Pinpoint the cell where the given text exists, returning its [X, Y] midpoint coordinate. 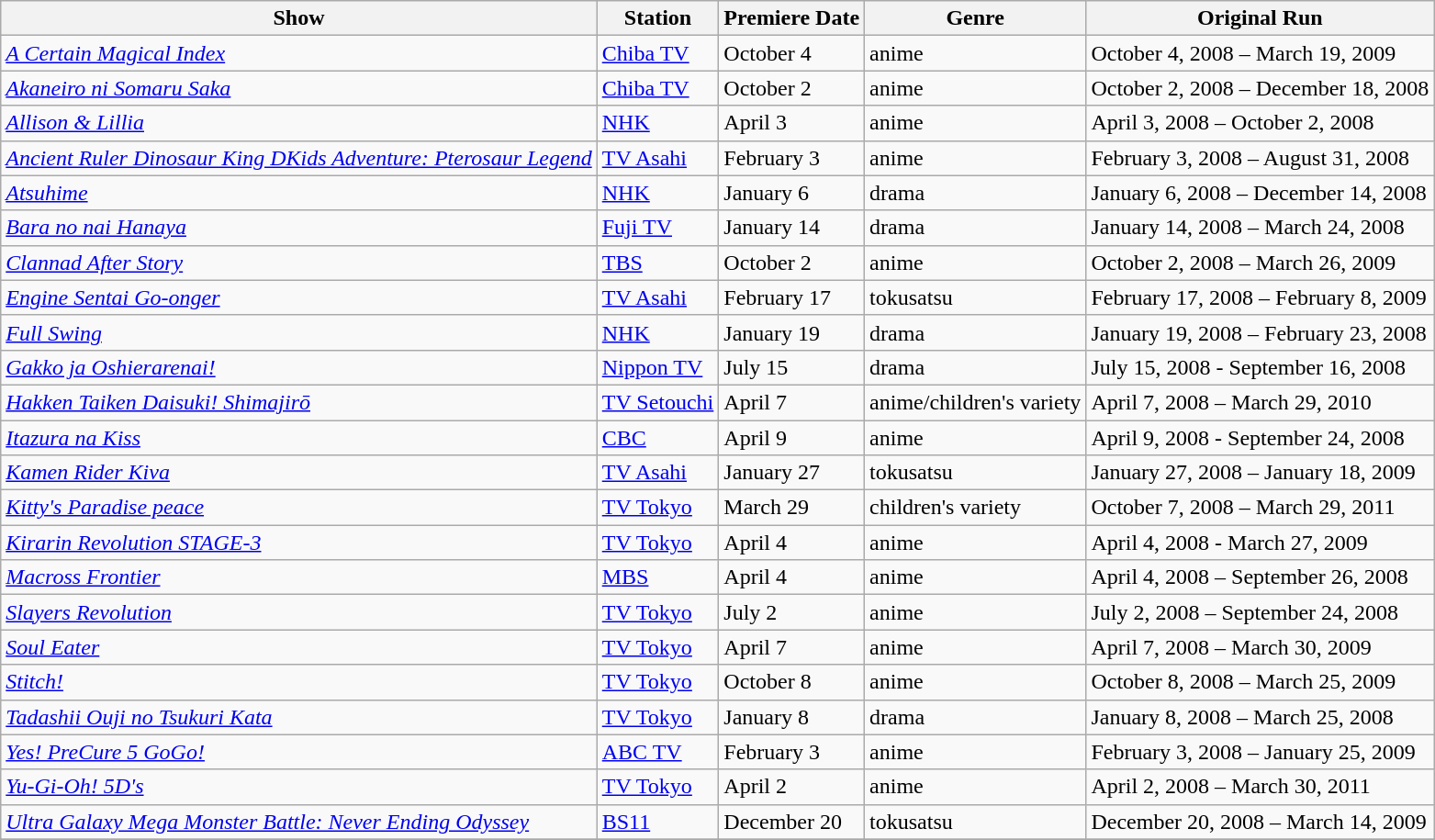
Atsuhime [299, 193]
A Certain Magical Index [299, 53]
Clannad After Story [299, 263]
April 9, 2008 - September 24, 2008 [1260, 438]
Ancient Ruler Dinosaur King DKids Adventure: Pterosaur Legend [299, 158]
Hakken Taiken Daisuki! Shimajirō [299, 402]
January 19, 2008 – February 23, 2008 [1260, 332]
Tadashii Ouji no Tsukuri Kata [299, 717]
Nippon TV [657, 367]
Slayers Revolution [299, 612]
April 4, 2008 – September 26, 2008 [1260, 577]
April 7, 2008 – March 30, 2009 [1260, 647]
July 2, 2008 – September 24, 2008 [1260, 612]
January 8 [791, 717]
October 8 [791, 682]
Genre [975, 18]
April 3, 2008 – October 2, 2008 [1260, 123]
February 3, 2008 – January 25, 2009 [1260, 752]
Itazura na Kiss [299, 438]
January 6 [791, 193]
CBC [657, 438]
TV Setouchi [657, 402]
MBS [657, 577]
October 2, 2008 – December 18, 2008 [1260, 88]
February 17 [791, 297]
July 2 [791, 612]
Full Swing [299, 332]
Kamen Rider Kiva [299, 473]
children's variety [975, 508]
TBS [657, 263]
February 3, 2008 – August 31, 2008 [1260, 158]
Ultra Galaxy Mega Monster Battle: Never Ending Odyssey [299, 822]
Kirarin Revolution STAGE-3 [299, 543]
April 7, 2008 – March 29, 2010 [1260, 402]
December 20 [791, 822]
January 27 [791, 473]
March 29 [791, 508]
April 3 [791, 123]
Yes! PreCure 5 GoGo! [299, 752]
Premiere Date [791, 18]
January 19 [791, 332]
Gakko ja Oshierarenai! [299, 367]
Show [299, 18]
January 6, 2008 – December 14, 2008 [1260, 193]
anime/children's variety [975, 402]
January 27, 2008 – January 18, 2009 [1260, 473]
Station [657, 18]
July 15, 2008 - September 16, 2008 [1260, 367]
Yu-Gi-Oh! 5D's [299, 787]
Original Run [1260, 18]
April 2, 2008 – March 30, 2011 [1260, 787]
January 14 [791, 228]
January 14, 2008 – March 24, 2008 [1260, 228]
April 4, 2008 - March 27, 2009 [1260, 543]
Bara no nai Hanaya [299, 228]
October 4, 2008 – March 19, 2009 [1260, 53]
April 9 [791, 438]
July 15 [791, 367]
April 2 [791, 787]
ABC TV [657, 752]
October 8, 2008 – March 25, 2009 [1260, 682]
Kitty's Paradise peace [299, 508]
October 2, 2008 – March 26, 2009 [1260, 263]
Stitch! [299, 682]
Soul Eater [299, 647]
January 8, 2008 – March 25, 2008 [1260, 717]
Macross Frontier [299, 577]
Fuji TV [657, 228]
December 20, 2008 – March 14, 2009 [1260, 822]
BS11 [657, 822]
October 4 [791, 53]
Akaneiro ni Somaru Saka [299, 88]
Allison & Lillia [299, 123]
October 7, 2008 – March 29, 2011 [1260, 508]
February 17, 2008 – February 8, 2009 [1260, 297]
Engine Sentai Go-onger [299, 297]
